Return [x, y] of the center of cell containing provided text 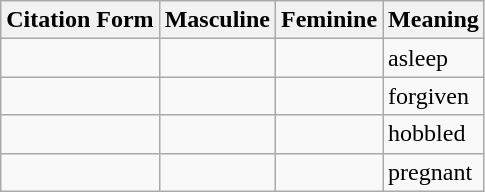
forgiven [434, 96]
pregnant [434, 172]
asleep [434, 58]
Feminine [330, 20]
Citation Form [80, 20]
hobbled [434, 134]
Masculine [217, 20]
Meaning [434, 20]
